For the text-containing cell, return its midpoint in (X, Y) coordinate format. 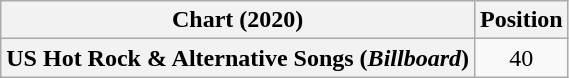
Chart (2020) (238, 20)
40 (521, 58)
Position (521, 20)
US Hot Rock & Alternative Songs (Billboard) (238, 58)
